Pinpoint the cell where the given text exists, returning its [X, Y] midpoint coordinate. 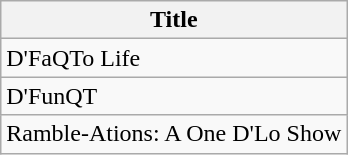
Ramble-Ations: A One D'Lo Show [174, 134]
D'FaQTo Life [174, 58]
Title [174, 20]
D'FunQT [174, 96]
